Detect which cell encompasses the target text, then output its [X, Y] center coordinate. 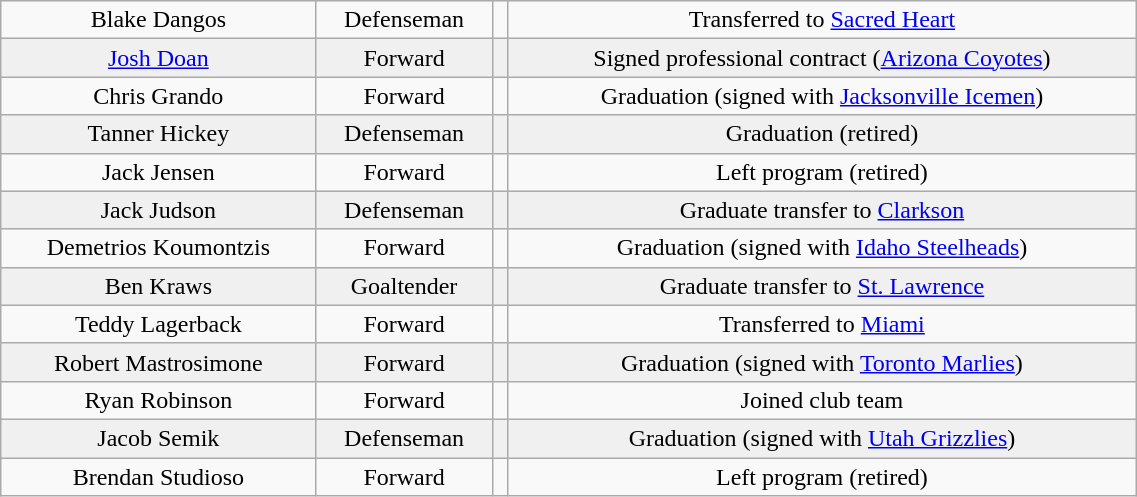
Blake Dangos [158, 20]
Ben Kraws [158, 286]
Josh Doan [158, 58]
Chris Grando [158, 96]
Robert Mastrosimone [158, 362]
Graduation (retired) [822, 134]
Transferred to Sacred Heart [822, 20]
Teddy Lagerback [158, 324]
Graduate transfer to St. Lawrence [822, 286]
Goaltender [404, 286]
Graduate transfer to Clarkson [822, 210]
Ryan Robinson [158, 400]
Signed professional contract (Arizona Coyotes) [822, 58]
Jacob Semik [158, 438]
Graduation (signed with Jacksonville Icemen) [822, 96]
Transferred to Miami [822, 324]
Graduation (signed with Idaho Steelheads) [822, 248]
Graduation (signed with Utah Grizzlies) [822, 438]
Jack Jensen [158, 172]
Tanner Hickey [158, 134]
Graduation (signed with Toronto Marlies) [822, 362]
Joined club team [822, 400]
Brendan Studioso [158, 477]
Jack Judson [158, 210]
Demetrios Koumontzis [158, 248]
